Capture the cell that displays the provided text and extract its [x, y] central coordinate. 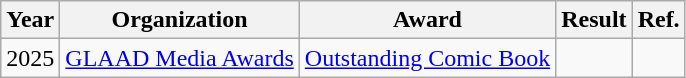
Award [427, 20]
Ref. [658, 20]
2025 [30, 58]
Result [594, 20]
Organization [180, 20]
GLAAD Media Awards [180, 58]
Outstanding Comic Book [427, 58]
Year [30, 20]
